Provide the [X, Y] coordinate of the cell's center where the given text is located.  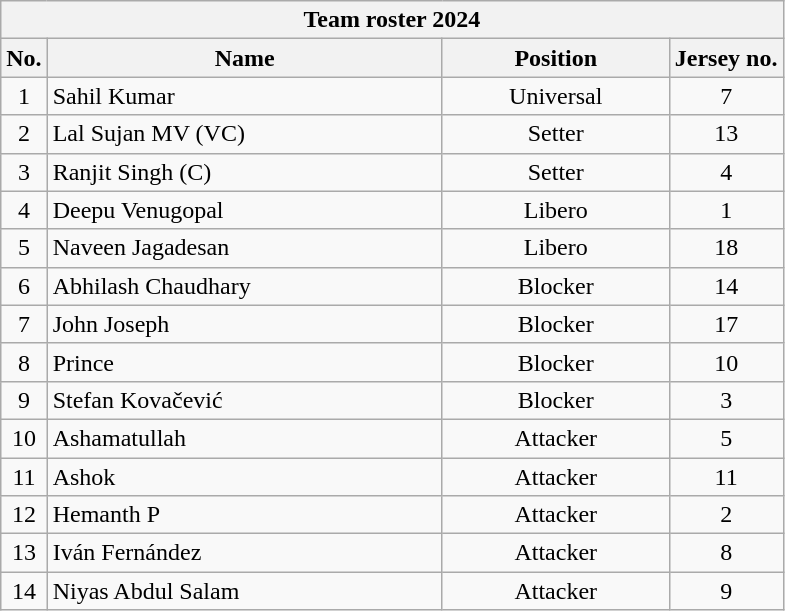
Jersey no. [726, 58]
Stefan Kovačević [244, 400]
17 [726, 324]
Sahil Kumar [244, 96]
Lal Sujan MV (VC) [244, 134]
18 [726, 248]
John Joseph [244, 324]
Name [244, 58]
12 [24, 515]
Deepu Venugopal [244, 210]
Ranjit Singh (C) [244, 172]
Naveen Jagadesan [244, 248]
Ashok [244, 477]
Position [556, 58]
6 [24, 286]
Niyas Abdul Salam [244, 591]
Ashamatullah [244, 438]
Abhilash Chaudhary [244, 286]
Team roster 2024 [392, 20]
Universal [556, 96]
Iván Fernández [244, 553]
No. [24, 58]
Prince [244, 362]
Hemanth P [244, 515]
